Return the (X, Y) coordinate for the center point of the cell that contains the specified text.  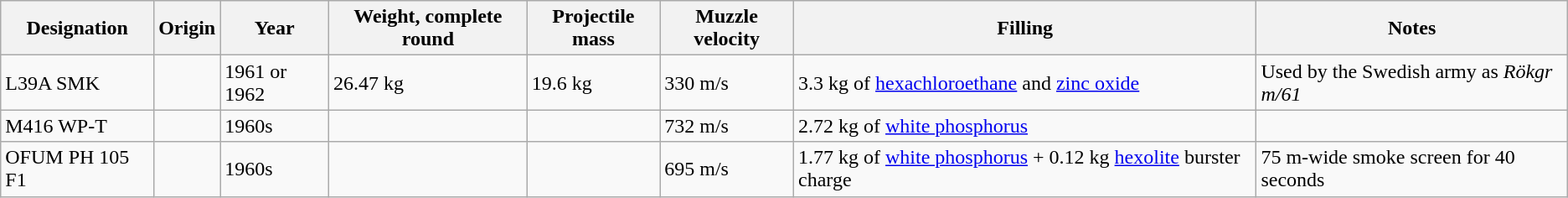
Notes (1412, 29)
732 m/s (727, 126)
OFUM PH 105 F1 (77, 169)
Filling (1025, 29)
Origin (188, 29)
1961 or 1962 (275, 82)
695 m/s (727, 169)
330 m/s (727, 82)
75 m-wide smoke screen for 40 seconds (1412, 169)
3.3 kg of hexachloroethane and zinc oxide (1025, 82)
Year (275, 29)
Used by the Swedish army as Rökgr m/61 (1412, 82)
2.72 kg of white phosphorus (1025, 126)
19.6 kg (593, 82)
Weight, complete round (429, 29)
26.47 kg (429, 82)
L39A SMK (77, 82)
1.77 kg of white phosphorus + 0.12 kg hexolite burster charge (1025, 169)
Muzzle velocity (727, 29)
Designation (77, 29)
Projectile mass (593, 29)
M416 WP-T (77, 126)
